Identify which cell holds the provided text, then report its [X, Y] central coordinate. 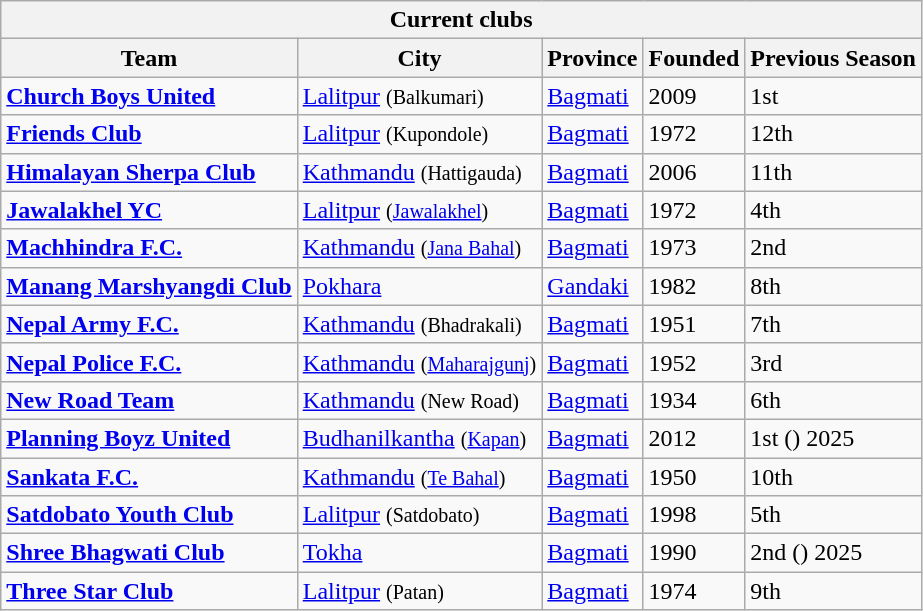
Jawalakhel YC [149, 210]
Kathmandu (Jana Bahal) [420, 248]
Pokhara [420, 286]
2nd [834, 248]
1934 [694, 400]
1952 [694, 362]
Founded [694, 58]
Budhanilkantha (Kapan) [420, 438]
8th [834, 286]
4th [834, 210]
Himalayan Sherpa Club [149, 172]
Kathmandu (Bhadrakali) [420, 324]
1951 [694, 324]
Church Boys United [149, 96]
Kathmandu (New Road) [420, 400]
1990 [694, 553]
6th [834, 400]
12th [834, 134]
Kathmandu (Te Bahal) [420, 477]
Shree Bhagwati Club [149, 553]
1st [834, 96]
Lalitpur (Jawalakhel) [420, 210]
2009 [694, 96]
Team [149, 58]
2nd () 2025 [834, 553]
Nepal Police F.C. [149, 362]
7th [834, 324]
Nepal Army F.C. [149, 324]
10th [834, 477]
Lalitpur (Patan) [420, 591]
Previous Season [834, 58]
1974 [694, 591]
2006 [694, 172]
Satdobato Youth Club [149, 515]
Province [592, 58]
9th [834, 591]
Lalitpur (Satdobato) [420, 515]
New Road Team [149, 400]
2012 [694, 438]
1st () 2025 [834, 438]
5th [834, 515]
City [420, 58]
1998 [694, 515]
3rd [834, 362]
1950 [694, 477]
Manang Marshyangdi Club [149, 286]
Current clubs [462, 20]
Sankata F.C. [149, 477]
1973 [694, 248]
Machhindra F.C. [149, 248]
1982 [694, 286]
Friends Club [149, 134]
Kathmandu (Maharajgunj) [420, 362]
Gandaki [592, 286]
Lalitpur (Balkumari) [420, 96]
11th [834, 172]
Lalitpur (Kupondole) [420, 134]
Tokha [420, 553]
Planning Boyz United [149, 438]
Three Star Club [149, 591]
Kathmandu (Hattigauda) [420, 172]
